Detect which cell encompasses the target text, then output its [X, Y] center coordinate. 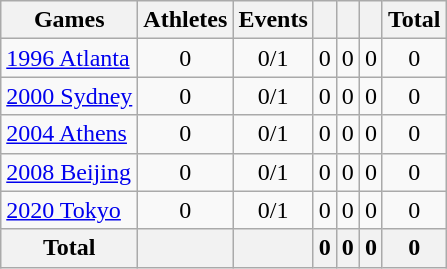
2008 Beijing [70, 172]
2004 Athens [70, 134]
Athletes [186, 20]
2020 Tokyo [70, 210]
Events [273, 20]
Games [70, 20]
1996 Atlanta [70, 58]
2000 Sydney [70, 96]
